Search for the cell housing the specified text and yield its [x, y] center coordinate. 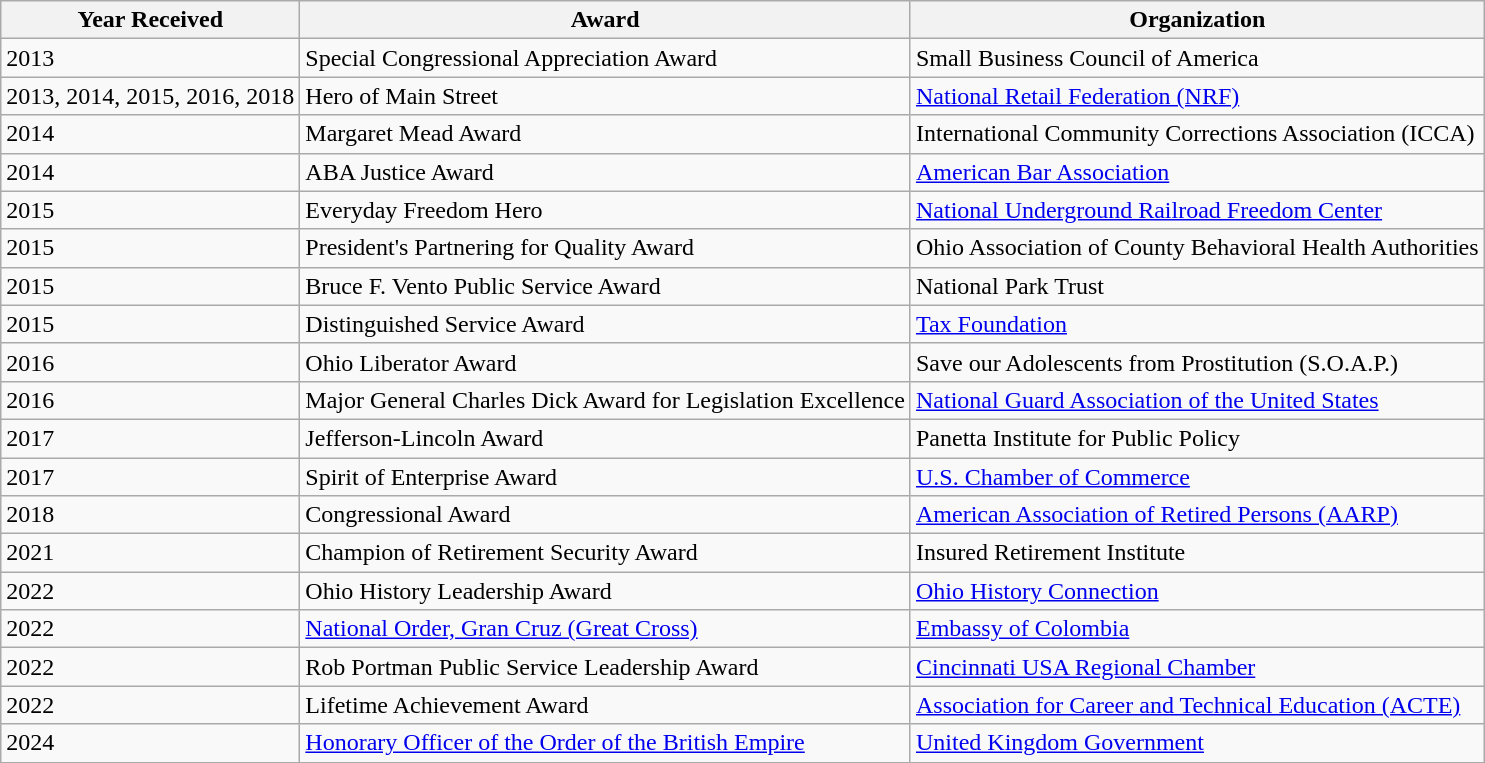
American Bar Association [1197, 172]
Major General Charles Dick Award for Legislation Excellence [606, 400]
Honorary Officer of the Order of the British Empire [606, 743]
2021 [150, 553]
Spirit of Enterprise Award [606, 477]
Ohio Liberator Award [606, 362]
Year Received [150, 20]
Ohio History Connection [1197, 591]
Cincinnati USA Regional Chamber [1197, 667]
Award [606, 20]
Hero of Main Street [606, 96]
Lifetime Achievement Award [606, 705]
Bruce F. Vento Public Service Award [606, 286]
Tax Foundation [1197, 324]
American Association of Retired Persons (AARP) [1197, 515]
United Kingdom Government [1197, 743]
ABA Justice Award [606, 172]
2018 [150, 515]
Everyday Freedom Hero [606, 210]
U.S. Chamber of Commerce [1197, 477]
Special Congressional Appreciation Award [606, 58]
2024 [150, 743]
International Community Corrections Association (ICCA) [1197, 134]
Save our Adolescents from Prostitution (S.O.A.P.) [1197, 362]
Distinguished Service Award [606, 324]
Organization [1197, 20]
Ohio History Leadership Award [606, 591]
Small Business Council of America [1197, 58]
Association for Career and Technical Education (ACTE) [1197, 705]
National Guard Association of the United States [1197, 400]
National Order, Gran Cruz (Great Cross) [606, 629]
Insured Retirement Institute [1197, 553]
Panetta Institute for Public Policy [1197, 438]
Margaret Mead Award [606, 134]
2013 [150, 58]
Jefferson-Lincoln Award [606, 438]
Congressional Award [606, 515]
President's Partnering for Quality Award [606, 248]
2013, 2014, 2015, 2016, 2018 [150, 96]
National Park Trust [1197, 286]
National Retail Federation (NRF) [1197, 96]
National Underground Railroad Freedom Center [1197, 210]
Rob Portman Public Service Leadership Award [606, 667]
Ohio Association of County Behavioral Health Authorities [1197, 248]
Embassy of Colombia [1197, 629]
Champion of Retirement Security Award [606, 553]
